Provide the [x, y] coordinate of the cell's center where the given text is located.  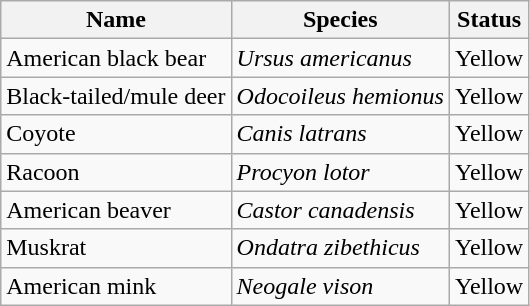
Racoon [116, 172]
Procyon lotor [340, 172]
Castor canadensis [340, 210]
Odocoileus hemionus [340, 96]
Coyote [116, 134]
Neogale vison [340, 286]
Status [488, 20]
American beaver [116, 210]
Muskrat [116, 248]
Name [116, 20]
American mink [116, 286]
American black bear [116, 58]
Canis latrans [340, 134]
Ondatra zibethicus [340, 248]
Ursus americanus [340, 58]
Species [340, 20]
Black-tailed/mule deer [116, 96]
